Identify which cell holds the provided text, then report its (X, Y) central coordinate. 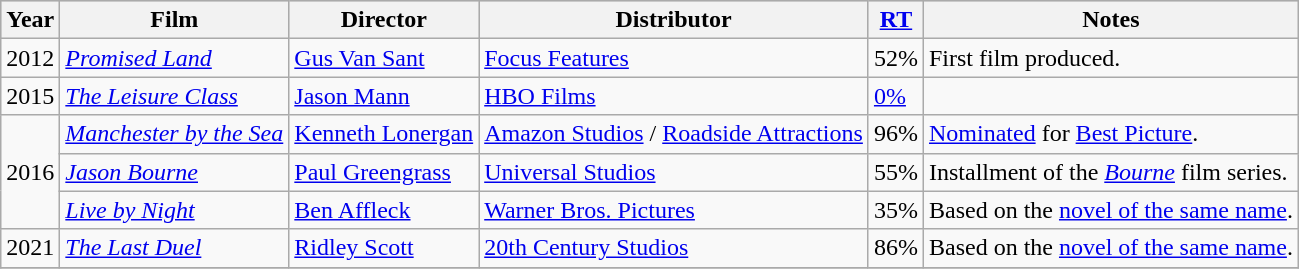
Year (30, 20)
First film produced. (1110, 58)
Distributor (674, 20)
Ben Affleck (384, 210)
96% (896, 134)
Manchester by the Sea (174, 134)
Gus Van Sant (384, 58)
2016 (30, 172)
HBO Films (674, 96)
Live by Night (174, 210)
The Leisure Class (174, 96)
Ridley Scott (384, 248)
Universal Studios (674, 172)
0% (896, 96)
Promised Land (174, 58)
86% (896, 248)
20th Century Studios (674, 248)
Warner Bros. Pictures (674, 210)
Kenneth Lonergan (384, 134)
Director (384, 20)
Film (174, 20)
2012 (30, 58)
2015 (30, 96)
The Last Duel (174, 248)
Paul Greengrass (384, 172)
Nominated for Best Picture. (1110, 134)
RT (896, 20)
Notes (1110, 20)
Jason Mann (384, 96)
Focus Features (674, 58)
52% (896, 58)
35% (896, 210)
2021 (30, 248)
Jason Bourne (174, 172)
Amazon Studios / Roadside Attractions (674, 134)
Installment of the Bourne film series. (1110, 172)
55% (896, 172)
